Extract the (X, Y) coordinate from the center of the cell holding the provided text.  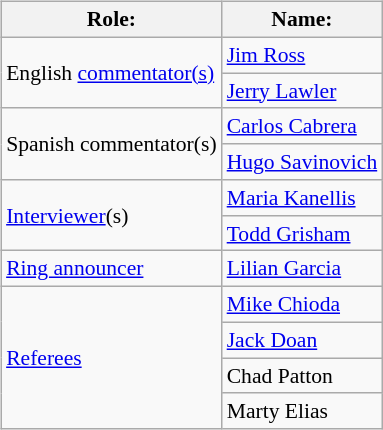
Jerry Lawler (302, 91)
Spanish commentator(s) (112, 144)
Role: (112, 20)
Referees (112, 358)
Chad Patton (302, 376)
Maria Kanellis (302, 198)
Jim Ross (302, 55)
Carlos Cabrera (302, 126)
Ring announcer (112, 269)
Jack Doan (302, 340)
Interviewer(s) (112, 216)
Name: (302, 20)
Lilian Garcia (302, 269)
Marty Elias (302, 411)
Todd Grisham (302, 233)
Hugo Savinovich (302, 162)
Mike Chioda (302, 305)
English commentator(s) (112, 72)
